For the text-containing cell, return its midpoint in (x, y) coordinate format. 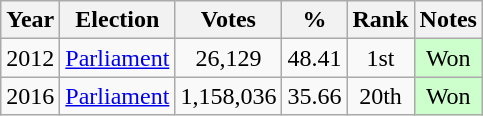
2016 (30, 96)
% (314, 20)
1,158,036 (228, 96)
26,129 (228, 58)
Notes (448, 20)
48.41 (314, 58)
35.66 (314, 96)
1st (380, 58)
2012 (30, 58)
Year (30, 20)
Election (118, 20)
20th (380, 96)
Votes (228, 20)
Rank (380, 20)
